Scan for the cell matching the given text and deliver its (X, Y) coordinate at center. 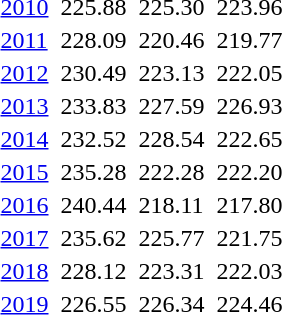
218.11 (172, 205)
222.28 (172, 172)
233.83 (94, 106)
235.62 (94, 238)
228.12 (94, 271)
230.49 (94, 73)
228.09 (94, 40)
232.52 (94, 139)
223.13 (172, 73)
228.54 (172, 139)
223.31 (172, 271)
220.46 (172, 40)
235.28 (94, 172)
240.44 (94, 205)
227.59 (172, 106)
225.77 (172, 238)
